Return the (X, Y) coordinate for the center point of the cell that contains the specified text.  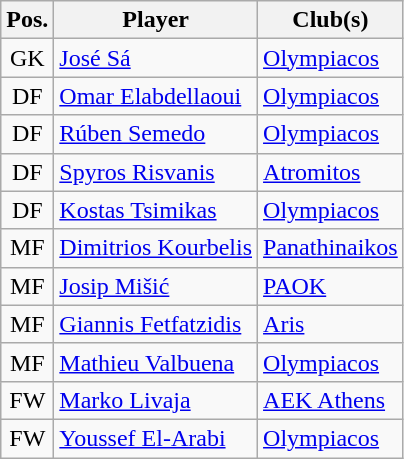
Josip Mišić (156, 286)
Kostas Tsimikas (156, 210)
José Sá (156, 58)
Aris (331, 324)
Player (156, 20)
Pos. (28, 20)
Rúben Semedo (156, 134)
Spyros Risvanis (156, 172)
Mathieu Valbuena (156, 362)
Giannis Fetfatzidis (156, 324)
AEK Athens (331, 400)
PAOK (331, 286)
Omar Elabdellaoui (156, 96)
Dimitrios Kourbelis (156, 248)
GK (28, 58)
Marko Livaja (156, 400)
Atromitos (331, 172)
Panathinaikos (331, 248)
Youssef El-Arabi (156, 438)
Club(s) (331, 20)
